Extract the (X, Y) coordinate from the center of the cell holding the provided text.  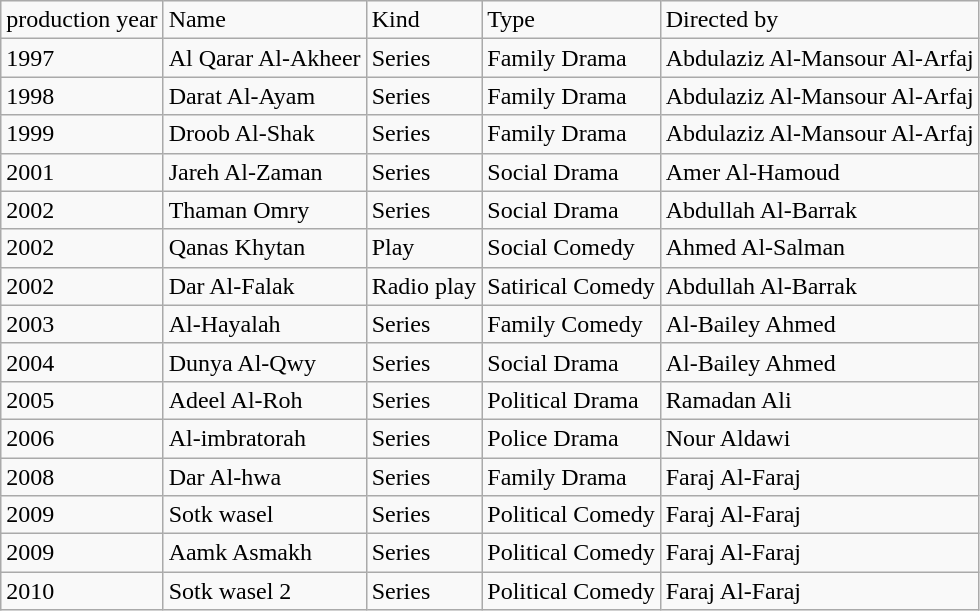
2004 (82, 362)
Jareh Al-Zaman (264, 172)
1997 (82, 58)
Satirical Comedy (571, 286)
Droob Al-Shak (264, 134)
Al Qarar Al-Akheer (264, 58)
Nour Aldawi (820, 438)
Political Drama (571, 400)
Type (571, 20)
Ahmed Al-Salman (820, 248)
Qanas Khytan (264, 248)
Al-imbratorah (264, 438)
Dar Al-hwa (264, 477)
Thaman Omry (264, 210)
Kind (424, 20)
Sotk wasel 2 (264, 591)
2005 (82, 400)
Social Comedy (571, 248)
Play (424, 248)
2008 (82, 477)
Sotk wasel (264, 515)
2006 (82, 438)
Ramadan Ali (820, 400)
Adeel Al-Roh (264, 400)
production year (82, 20)
1998 (82, 96)
Family Comedy (571, 324)
Radio play (424, 286)
Police Drama (571, 438)
2003 (82, 324)
Dar Al-Falak (264, 286)
Directed by (820, 20)
Aamk Asmakh (264, 553)
2010 (82, 591)
1999 (82, 134)
Amer Al-Hamoud (820, 172)
Al-Hayalah (264, 324)
2001 (82, 172)
Dunya Al-Qwy (264, 362)
Name (264, 20)
Darat Al-Ayam (264, 96)
